Provide the (X, Y) coordinate of the cell's center where the given text is located.  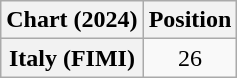
26 (190, 58)
Position (190, 20)
Chart (2024) (72, 20)
Italy (FIMI) (72, 58)
